Output the [X, Y] coordinate of the center of the cell containing the given text.  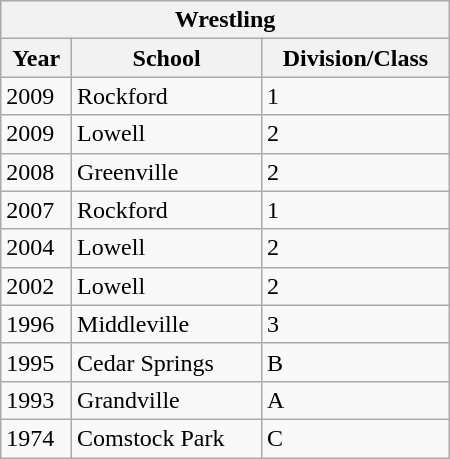
Year [36, 58]
C [356, 438]
2004 [36, 248]
1993 [36, 400]
2008 [36, 172]
Comstock Park [167, 438]
2002 [36, 286]
Cedar Springs [167, 362]
Division/Class [356, 58]
B [356, 362]
2007 [36, 210]
Grandville [167, 400]
1996 [36, 324]
Greenville [167, 172]
3 [356, 324]
A [356, 400]
Wrestling [225, 20]
Middleville [167, 324]
1995 [36, 362]
School [167, 58]
1974 [36, 438]
